Return (X, Y) of the center of cell containing provided text 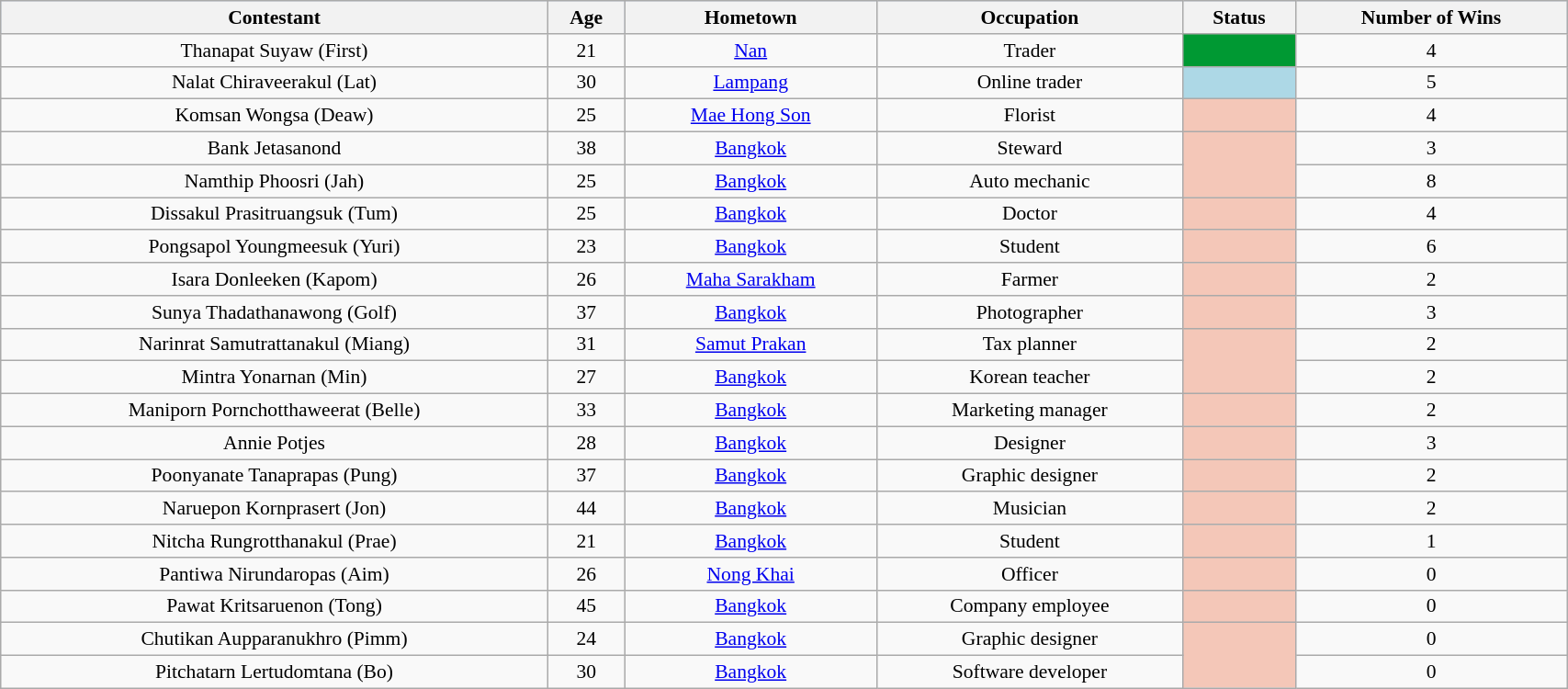
Mintra Yonarnan (Min) (275, 378)
Trader (1029, 51)
Naruepon Kornprasert (Jon) (275, 509)
Pongsapol Youngmeesuk (Yuri) (275, 247)
Pantiwa Nirundaropas (Aim) (275, 574)
Occupation (1029, 17)
Steward (1029, 149)
Number of Wins (1431, 17)
Nong Khai (750, 574)
24 (586, 639)
Samut Prakan (750, 344)
28 (586, 443)
Contestant (275, 17)
Company employee (1029, 606)
33 (586, 411)
Officer (1029, 574)
Mae Hong Son (750, 116)
Designer (1029, 443)
Chutikan Aupparanukhro (Pimm) (275, 639)
Nan (750, 51)
Narinrat Samutrattanakul (Miang) (275, 344)
Online trader (1029, 83)
Poonyanate Tanaprapas (Pung) (275, 476)
Nalat Chiraveerakul (Lat) (275, 83)
23 (586, 247)
Software developer (1029, 672)
Lampang (750, 83)
Marketing manager (1029, 411)
Isara Donleeken (Kapom) (275, 279)
Maniporn Pornchotthaweerat (Belle) (275, 411)
Namthip Phoosri (Jah) (275, 181)
Dissakul Prasitruangsuk (Tum) (275, 214)
1 (1431, 541)
Tax planner (1029, 344)
Komsan Wongsa (Deaw) (275, 116)
Thanapat Suyaw (First) (275, 51)
Korean teacher (1029, 378)
Nitcha Rungrotthanakul (Prae) (275, 541)
Florist (1029, 116)
Pawat Kritsaruenon (Tong) (275, 606)
Annie Potjes (275, 443)
Bank Jetasanond (275, 149)
27 (586, 378)
Farmer (1029, 279)
Hometown (750, 17)
Pitchatarn Lertudomtana (Bo) (275, 672)
Status (1238, 17)
31 (586, 344)
Auto mechanic (1029, 181)
Maha Sarakham (750, 279)
44 (586, 509)
8 (1431, 181)
38 (586, 149)
45 (586, 606)
Photographer (1029, 312)
5 (1431, 83)
Musician (1029, 509)
Doctor (1029, 214)
Age (586, 17)
Sunya Thadathanawong (Golf) (275, 312)
6 (1431, 247)
